Identify which cell holds the provided text, then report its [x, y] central coordinate. 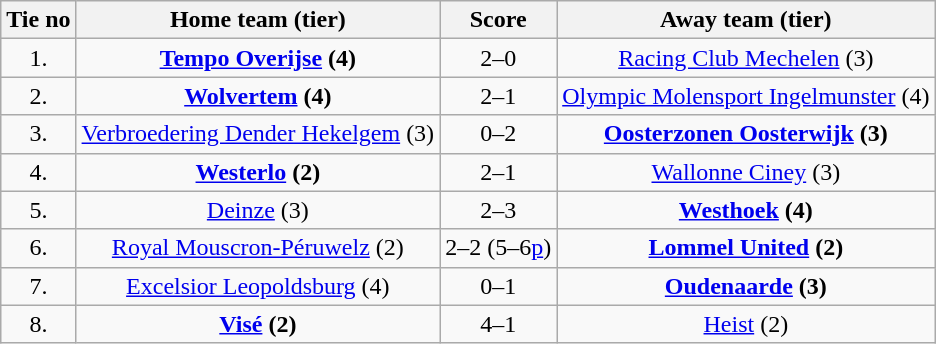
Verbroedering Dender Hekelgem (3) [258, 134]
4. [38, 172]
7. [38, 286]
Home team (tier) [258, 20]
4–1 [498, 324]
Westerlo (2) [258, 172]
0–1 [498, 286]
Wallonne Ciney (3) [746, 172]
Away team (tier) [746, 20]
Olympic Molensport Ingelmunster (4) [746, 96]
5. [38, 210]
Westhoek (4) [746, 210]
Tie no [38, 20]
Visé (2) [258, 324]
Excelsior Leopoldsburg (4) [258, 286]
2–3 [498, 210]
2. [38, 96]
Wolvertem (4) [258, 96]
Racing Club Mechelen (3) [746, 58]
Score [498, 20]
Heist (2) [746, 324]
Oudenaarde (3) [746, 286]
3. [38, 134]
Oosterzonen Oosterwijk (3) [746, 134]
2–2 (5–6p) [498, 248]
6. [38, 248]
Royal Mouscron-Péruwelz (2) [258, 248]
2–0 [498, 58]
1. [38, 58]
8. [38, 324]
0–2 [498, 134]
Deinze (3) [258, 210]
Lommel United (2) [746, 248]
Tempo Overijse (4) [258, 58]
